Capture the cell that displays the provided text and extract its [x, y] central coordinate. 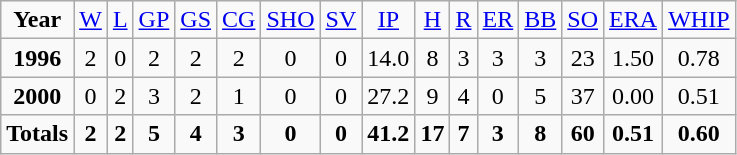
ERA [634, 20]
CG [239, 20]
R [464, 20]
L [120, 20]
WHIP [699, 20]
0.78 [699, 58]
GS [196, 20]
SHO [290, 20]
IP [388, 20]
17 [432, 134]
0.00 [634, 96]
23 [583, 58]
1 [239, 96]
0.60 [699, 134]
Totals [38, 134]
37 [583, 96]
27.2 [388, 96]
60 [583, 134]
BB [540, 20]
1996 [38, 58]
W [91, 20]
41.2 [388, 134]
SO [583, 20]
14.0 [388, 58]
GP [154, 20]
9 [432, 96]
7 [464, 134]
SV [341, 20]
2000 [38, 96]
H [432, 20]
1.50 [634, 58]
ER [498, 20]
Year [38, 20]
